Find where the given text appears and provide that cell's center as (x, y) coordinate. 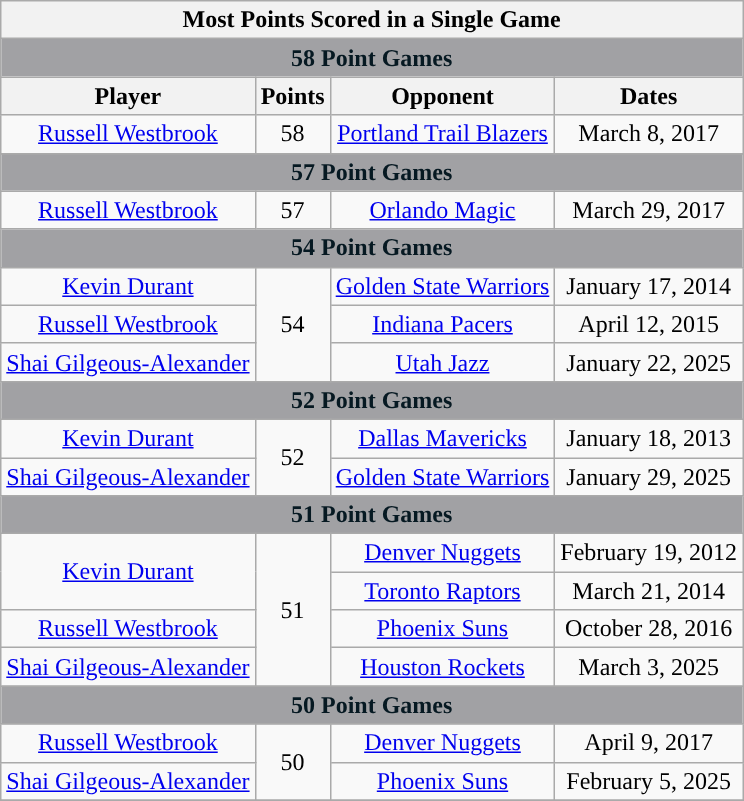
57 (292, 210)
Houston Rockets (442, 667)
April 9, 2017 (649, 743)
January 29, 2025 (649, 477)
Orlando Magic (442, 210)
Opponent (442, 96)
54 (292, 324)
50 (292, 762)
Player (128, 96)
51 Point Games (372, 515)
Utah Jazz (442, 362)
52 Point Games (372, 400)
58 (292, 134)
50 Point Games (372, 705)
March 21, 2014 (649, 591)
51 (292, 610)
Dates (649, 96)
October 28, 2016 (649, 629)
Portland Trail Blazers (442, 134)
January 22, 2025 (649, 362)
Dallas Mavericks (442, 438)
54 Point Games (372, 248)
January 18, 2013 (649, 438)
52 (292, 457)
Most Points Scored in a Single Game (372, 20)
February 5, 2025 (649, 781)
57 Point Games (372, 172)
Indiana Pacers (442, 324)
February 19, 2012 (649, 553)
April 12, 2015 (649, 324)
Points (292, 96)
58 Point Games (372, 58)
March 3, 2025 (649, 667)
March 8, 2017 (649, 134)
January 17, 2014 (649, 286)
Toronto Raptors (442, 591)
March 29, 2017 (649, 210)
